Return (X, Y) of the center of cell containing provided text 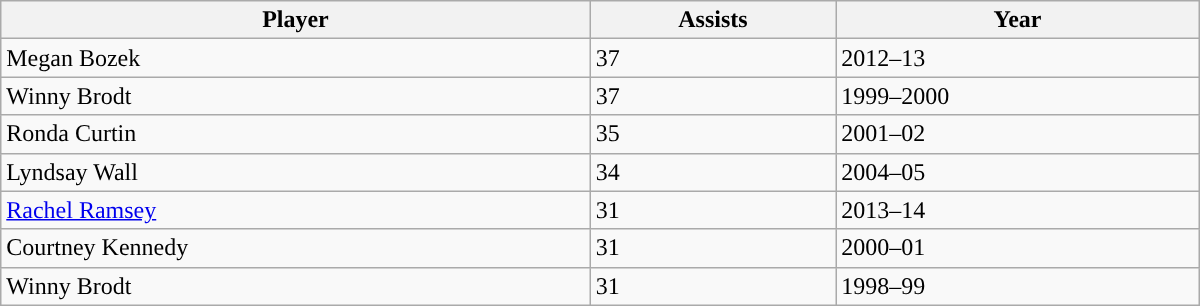
Ronda Curtin (296, 134)
2004–05 (1018, 172)
35 (713, 134)
1998–99 (1018, 286)
Megan Bozek (296, 58)
2013–14 (1018, 210)
2000–01 (1018, 248)
Player (296, 20)
2001–02 (1018, 134)
Lyndsay Wall (296, 172)
Year (1018, 20)
Courtney Kennedy (296, 248)
Assists (713, 20)
34 (713, 172)
2012–13 (1018, 58)
Rachel Ramsey (296, 210)
1999–2000 (1018, 96)
